Scan for the cell matching the given text and deliver its [x, y] coordinate at center. 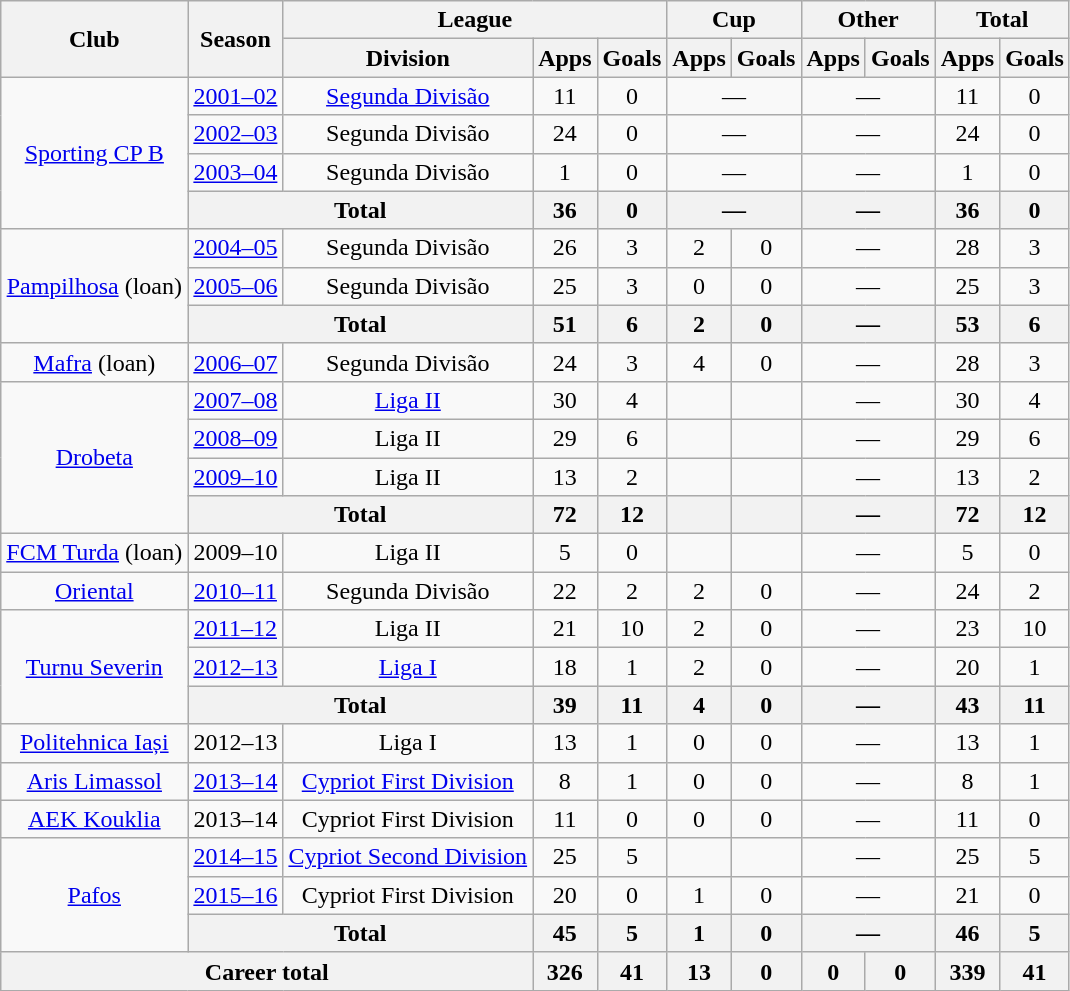
Pampilhosa (loan) [94, 286]
Cypriot Second Division [408, 857]
Other [868, 20]
18 [565, 667]
2011–12 [236, 629]
2005–06 [236, 286]
46 [967, 933]
Club [94, 39]
AEK Kouklia [94, 819]
2007–08 [236, 400]
Cup [734, 20]
2014–15 [236, 857]
45 [565, 933]
326 [565, 971]
2004–05 [236, 248]
Mafra (loan) [94, 362]
23 [967, 629]
FCM Turda (loan) [94, 553]
2002–03 [236, 134]
43 [967, 705]
Division [408, 58]
2008–09 [236, 438]
Aris Limassol [94, 781]
Politehnica Iași [94, 743]
Drobeta [94, 457]
Turnu Severin [94, 667]
339 [967, 971]
Career total [267, 971]
53 [967, 324]
2003–04 [236, 172]
League [475, 20]
Oriental [94, 591]
26 [565, 248]
51 [565, 324]
2001–02 [236, 96]
Pafos [94, 895]
Sporting CP B [94, 153]
2015–16 [236, 895]
22 [565, 591]
2010–11 [236, 591]
39 [565, 705]
Season [236, 39]
2006–07 [236, 362]
